Return the [x, y] coordinate for the center point of the cell that contains the specified text.  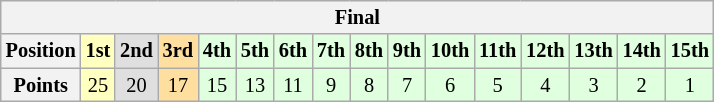
3rd [178, 51]
6th [293, 51]
7th [331, 51]
11 [293, 85]
15 [217, 85]
13th [593, 51]
5 [498, 85]
4 [545, 85]
3 [593, 85]
13 [255, 85]
2 [642, 85]
9th [407, 51]
2nd [136, 51]
Final [358, 17]
25 [98, 85]
12th [545, 51]
14th [642, 51]
6 [450, 85]
15th [690, 51]
Points [41, 85]
10th [450, 51]
20 [136, 85]
7 [407, 85]
1st [98, 51]
1 [690, 85]
11th [498, 51]
5th [255, 51]
8th [369, 51]
8 [369, 85]
9 [331, 85]
Position [41, 51]
4th [217, 51]
17 [178, 85]
